Identify which cell holds the provided text, then report its (X, Y) central coordinate. 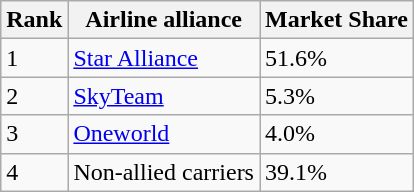
Airline alliance (164, 20)
1 (34, 58)
39.1% (337, 172)
2 (34, 96)
51.6% (337, 58)
4 (34, 172)
Non-allied carriers (164, 172)
Oneworld (164, 134)
SkyTeam (164, 96)
Market Share (337, 20)
3 (34, 134)
Star Alliance (164, 58)
Rank (34, 20)
4.0% (337, 134)
5.3% (337, 96)
